Extract the (x, y) coordinate from the center of the cell holding the provided text.  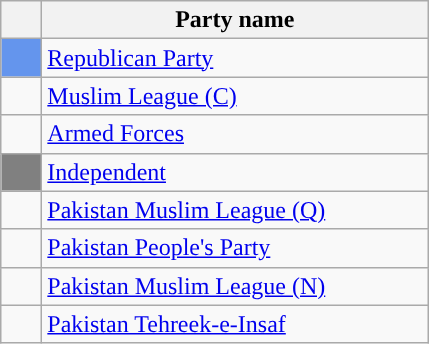
Pakistan Muslim League (N) (235, 286)
Republican Party (235, 58)
Pakistan People's Party (235, 248)
Muslim League (C) (235, 96)
Independent (235, 172)
Party name (235, 20)
Pakistan Muslim League (Q) (235, 210)
Pakistan Tehreek-e-Insaf (235, 324)
Armed Forces (235, 134)
